Output the (X, Y) coordinate of the center of the cell containing the given text.  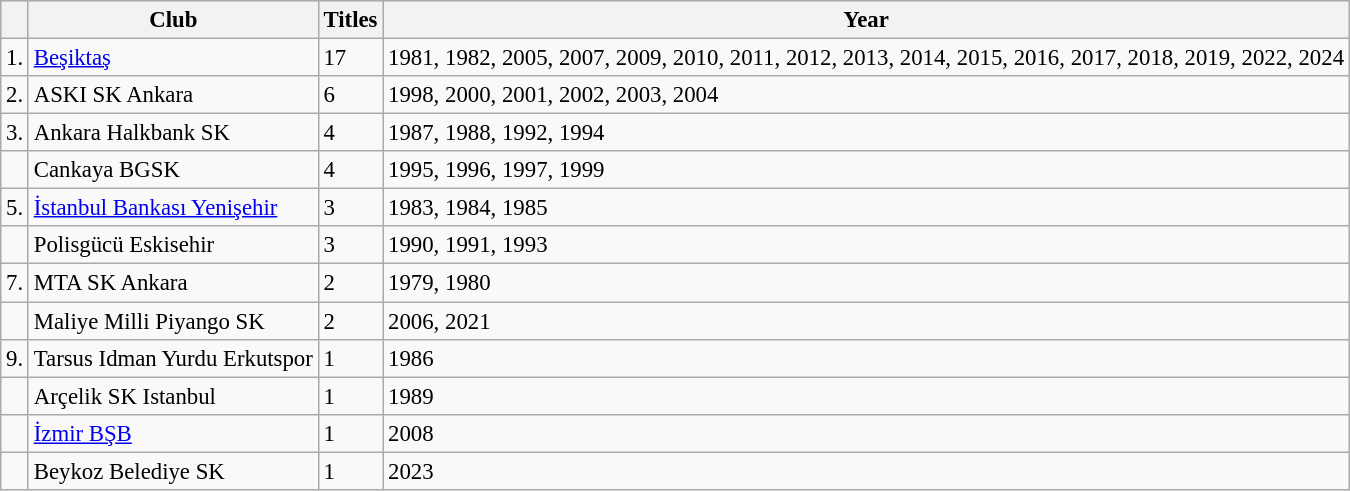
Beşiktaş (173, 58)
Titles (350, 20)
1990, 1991, 1993 (866, 245)
2006, 2021 (866, 321)
1983, 1984, 1985 (866, 208)
ASKI SK Ankara (173, 95)
MTA SK Ankara (173, 283)
1981, 1982, 2005, 2007, 2009, 2010, 2011, 2012, 2013, 2014, 2015, 2016, 2017, 2018, 2019, 2022, 2024 (866, 58)
Club (173, 20)
Maliye Milli Piyango SK (173, 321)
Arçelik SK Istanbul (173, 396)
6 (350, 95)
1979, 1980 (866, 283)
Ankara Halkbank SK (173, 133)
2. (15, 95)
5. (15, 208)
9. (15, 358)
1986 (866, 358)
2008 (866, 433)
Beykoz Belediye SK (173, 471)
1998, 2000, 2001, 2002, 2003, 2004 (866, 95)
İstanbul Bankası Yenişehir (173, 208)
Polisgücü Eskisehir (173, 245)
7. (15, 283)
Year (866, 20)
1987, 1988, 1992, 1994 (866, 133)
3. (15, 133)
Tarsus Idman Yurdu Erkutspor (173, 358)
1995, 1996, 1997, 1999 (866, 170)
1989 (866, 396)
İzmir BŞB (173, 433)
17 (350, 58)
2023 (866, 471)
1. (15, 58)
Cankaya BGSK (173, 170)
